Locate the cell with the specified text and output its (x, y) center coordinate. 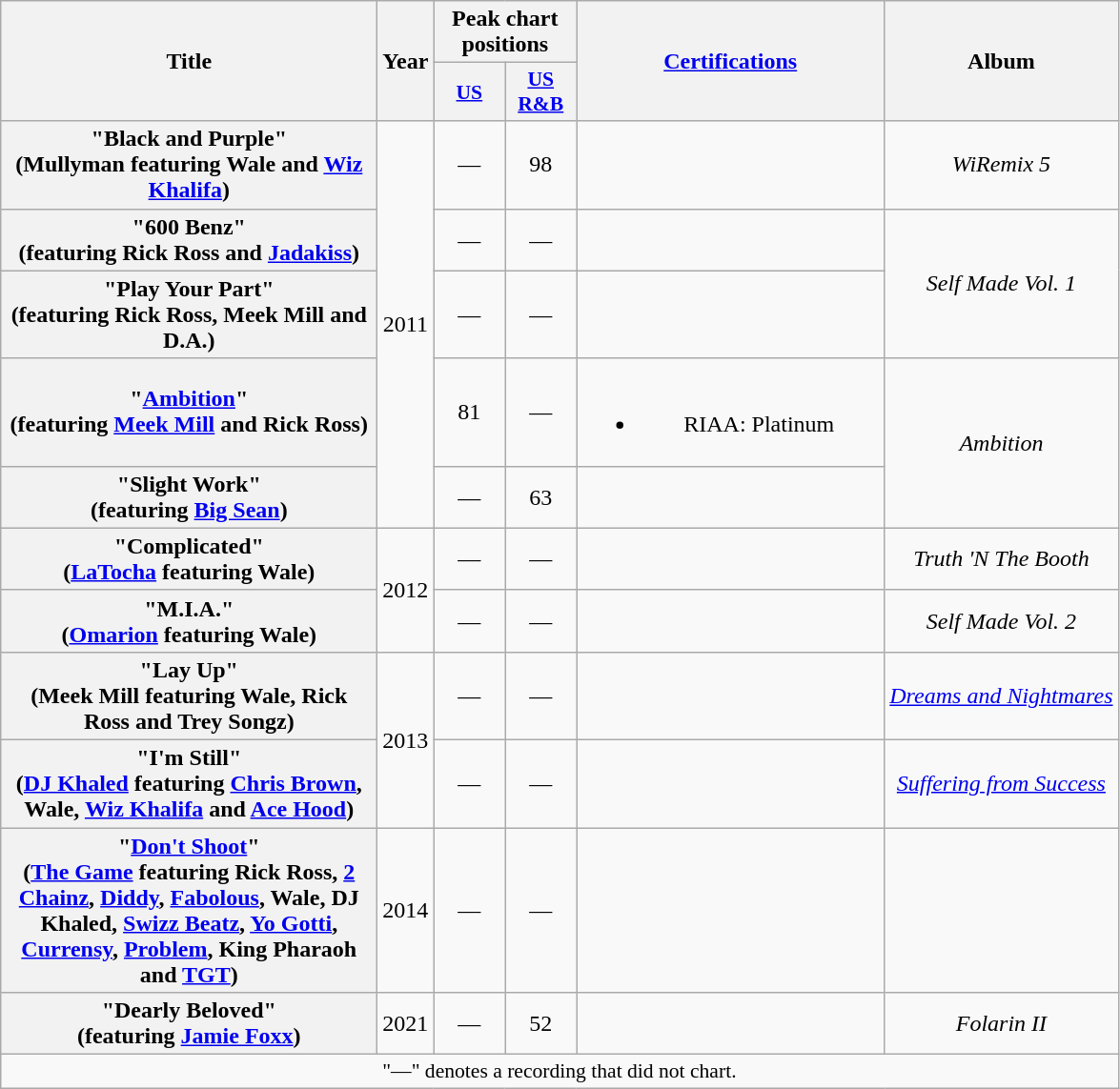
US (469, 91)
63 (541, 497)
"Slight Work"(featuring Big Sean) (189, 497)
"Ambition"(featuring Meek Mill and Rick Ross) (189, 412)
Year (406, 61)
Self Made Vol. 2 (1001, 621)
98 (541, 165)
Certifications (730, 61)
"Lay Up"(Meek Mill featuring Wale, Rick Ross and Trey Songz) (189, 696)
RIAA: Platinum (730, 412)
81 (469, 412)
Dreams and Nightmares (1001, 696)
2013 (406, 739)
"—" denotes a recording that did not chart. (560, 1072)
Truth 'N The Booth (1001, 558)
Peak chart positions (505, 32)
"600 Benz"(featuring Rick Ross and Jadakiss) (189, 240)
Album (1001, 61)
WiRemix 5 (1001, 165)
Suffering from Success (1001, 783)
"M.I.A."(Omarion featuring Wale) (189, 621)
Ambition (1001, 443)
"I'm Still"(DJ Khaled featuring Chris Brown, Wale, Wiz Khalifa and Ace Hood) (189, 783)
2012 (406, 590)
2021 (406, 1023)
Title (189, 61)
"Black and Purple"(Mullyman featuring Wale and Wiz Khalifa) (189, 165)
"Play Your Part"(featuring Rick Ross, Meek Mill and D.A.) (189, 314)
2011 (406, 324)
USR&B (541, 91)
Folarin II (1001, 1023)
2014 (406, 909)
"Complicated"(LaTocha featuring Wale) (189, 558)
Self Made Vol. 1 (1001, 284)
52 (541, 1023)
"Dearly Beloved"(featuring Jamie Foxx) (189, 1023)
